Return [X, Y] of the center of cell containing provided text 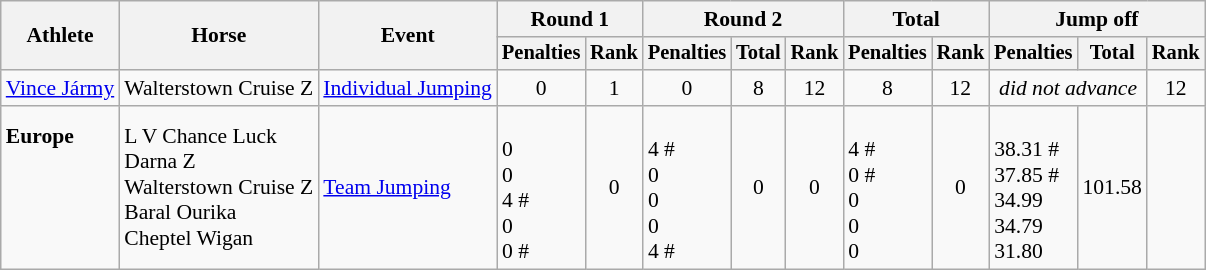
101.58 [1112, 188]
Athlete [60, 36]
4 #0004 # [687, 188]
Europe [60, 188]
Walterstown Cruise Z [218, 88]
Event [408, 36]
4 #0 #000 [887, 188]
Jump off [1096, 19]
Horse [218, 36]
Team Jumping [408, 188]
L V Chance LuckDarna ZWalterstown Cruise ZBaral OurikaCheptel Wigan [218, 188]
1 [614, 88]
Vince Jármy [60, 88]
004 #00 # [541, 188]
Round 1 [570, 19]
did not advance [1068, 88]
Individual Jumping [408, 88]
Round 2 [743, 19]
38.31 #37.85 #34.9934.7931.80 [1033, 188]
